Search for the cell housing the specified text and yield its [X, Y] center coordinate. 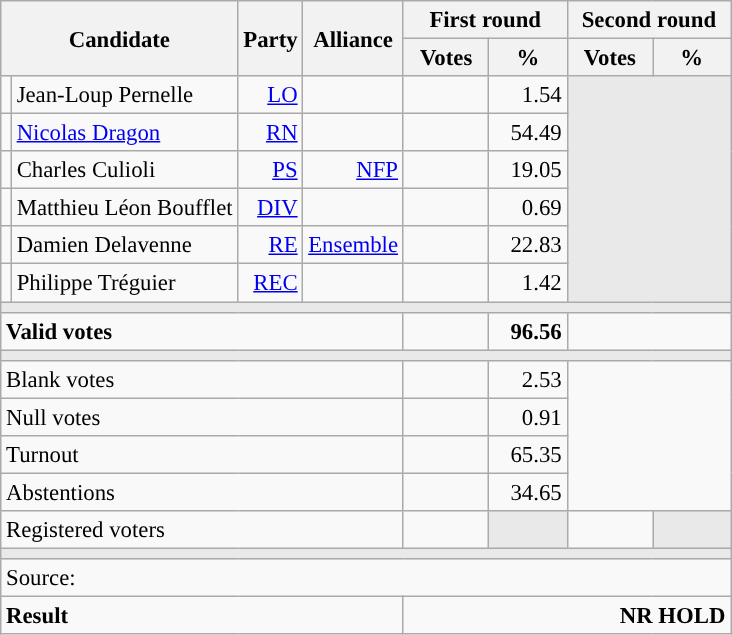
0.69 [528, 208]
First round [485, 20]
Valid votes [202, 331]
LO [270, 95]
Result [202, 616]
65.35 [528, 455]
19.05 [528, 170]
Turnout [202, 455]
NFP [353, 170]
Alliance [353, 38]
REC [270, 283]
PS [270, 170]
Nicolas Dragon [124, 133]
Second round [649, 20]
Party [270, 38]
Null votes [202, 417]
Registered voters [202, 530]
34.65 [528, 492]
RN [270, 133]
0.91 [528, 417]
Ensemble [353, 245]
Jean-Loup Pernelle [124, 95]
DIV [270, 208]
NR HOLD [566, 616]
1.42 [528, 283]
Blank votes [202, 379]
2.53 [528, 379]
Candidate [120, 38]
Matthieu Léon Boufflet [124, 208]
Damien Delavenne [124, 245]
22.83 [528, 245]
1.54 [528, 95]
RE [270, 245]
Charles Culioli [124, 170]
Abstentions [202, 492]
Philippe Tréguier [124, 283]
Source: [366, 578]
54.49 [528, 133]
96.56 [528, 331]
